Return the [X, Y] coordinate for the center point of the cell that contains the specified text.  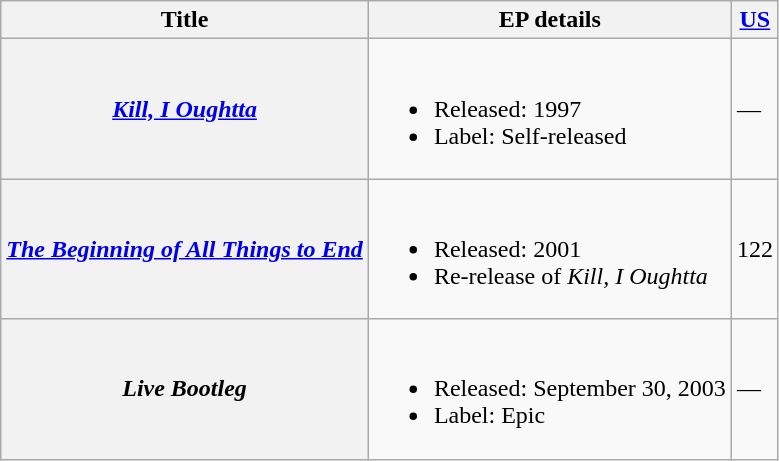
The Beginning of All Things to End [185, 249]
Released: September 30, 2003Label: Epic [550, 389]
Kill, I Oughtta [185, 109]
122 [754, 249]
Title [185, 20]
EP details [550, 20]
Live Bootleg [185, 389]
Released: 2001Re-release of Kill, I Oughtta [550, 249]
Released: 1997Label: Self-released [550, 109]
US [754, 20]
